Identify which cell holds the provided text, then report its [x, y] central coordinate. 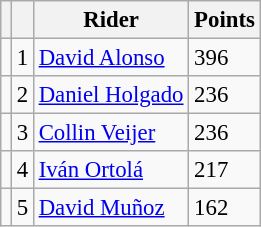
1 [22, 58]
Rider [110, 20]
Points [224, 20]
396 [224, 58]
4 [22, 170]
3 [22, 133]
217 [224, 170]
Collin Veijer [110, 133]
Iván Ortolá [110, 170]
David Alonso [110, 58]
Daniel Holgado [110, 95]
David Muñoz [110, 208]
162 [224, 208]
2 [22, 95]
5 [22, 208]
